Scan for the cell matching the given text and deliver its [X, Y] coordinate at center. 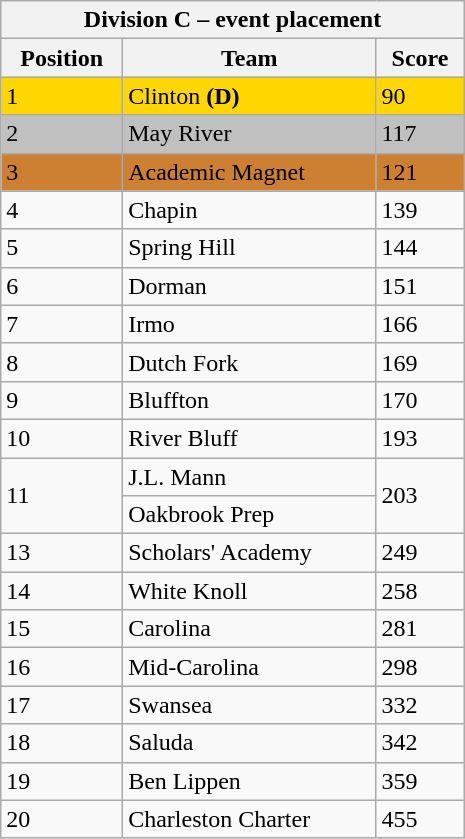
Mid-Carolina [250, 667]
Scholars' Academy [250, 553]
Score [420, 58]
Swansea [250, 705]
9 [62, 400]
139 [420, 210]
Carolina [250, 629]
144 [420, 248]
193 [420, 438]
Irmo [250, 324]
14 [62, 591]
Clinton (D) [250, 96]
19 [62, 781]
Oakbrook Prep [250, 515]
Saluda [250, 743]
River Bluff [250, 438]
Dutch Fork [250, 362]
342 [420, 743]
258 [420, 591]
15 [62, 629]
Academic Magnet [250, 172]
10 [62, 438]
455 [420, 819]
281 [420, 629]
18 [62, 743]
Team [250, 58]
Dorman [250, 286]
11 [62, 496]
298 [420, 667]
16 [62, 667]
1 [62, 96]
6 [62, 286]
Spring Hill [250, 248]
359 [420, 781]
Position [62, 58]
203 [420, 496]
166 [420, 324]
17 [62, 705]
Ben Lippen [250, 781]
White Knoll [250, 591]
170 [420, 400]
5 [62, 248]
J.L. Mann [250, 477]
20 [62, 819]
332 [420, 705]
117 [420, 134]
2 [62, 134]
May River [250, 134]
Charleston Charter [250, 819]
121 [420, 172]
8 [62, 362]
7 [62, 324]
169 [420, 362]
13 [62, 553]
3 [62, 172]
4 [62, 210]
Chapin [250, 210]
Division C – event placement [233, 20]
Bluffton [250, 400]
90 [420, 96]
151 [420, 286]
249 [420, 553]
